Find where the given text appears and provide that cell's center as (X, Y) coordinate. 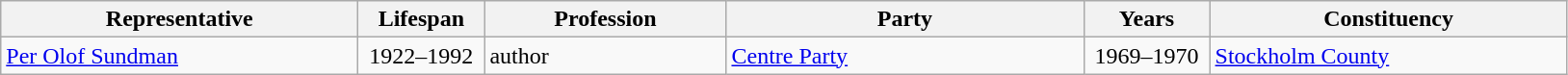
Lifespan (422, 19)
Constituency (1389, 19)
1969–1970 (1146, 56)
Profession (605, 19)
Per Olof Sundman (179, 56)
author (605, 56)
Party (905, 19)
Stockholm County (1389, 56)
Years (1146, 19)
Representative (179, 19)
1922–1992 (422, 56)
Centre Party (905, 56)
